Detect which cell encompasses the target text, then output its (X, Y) center coordinate. 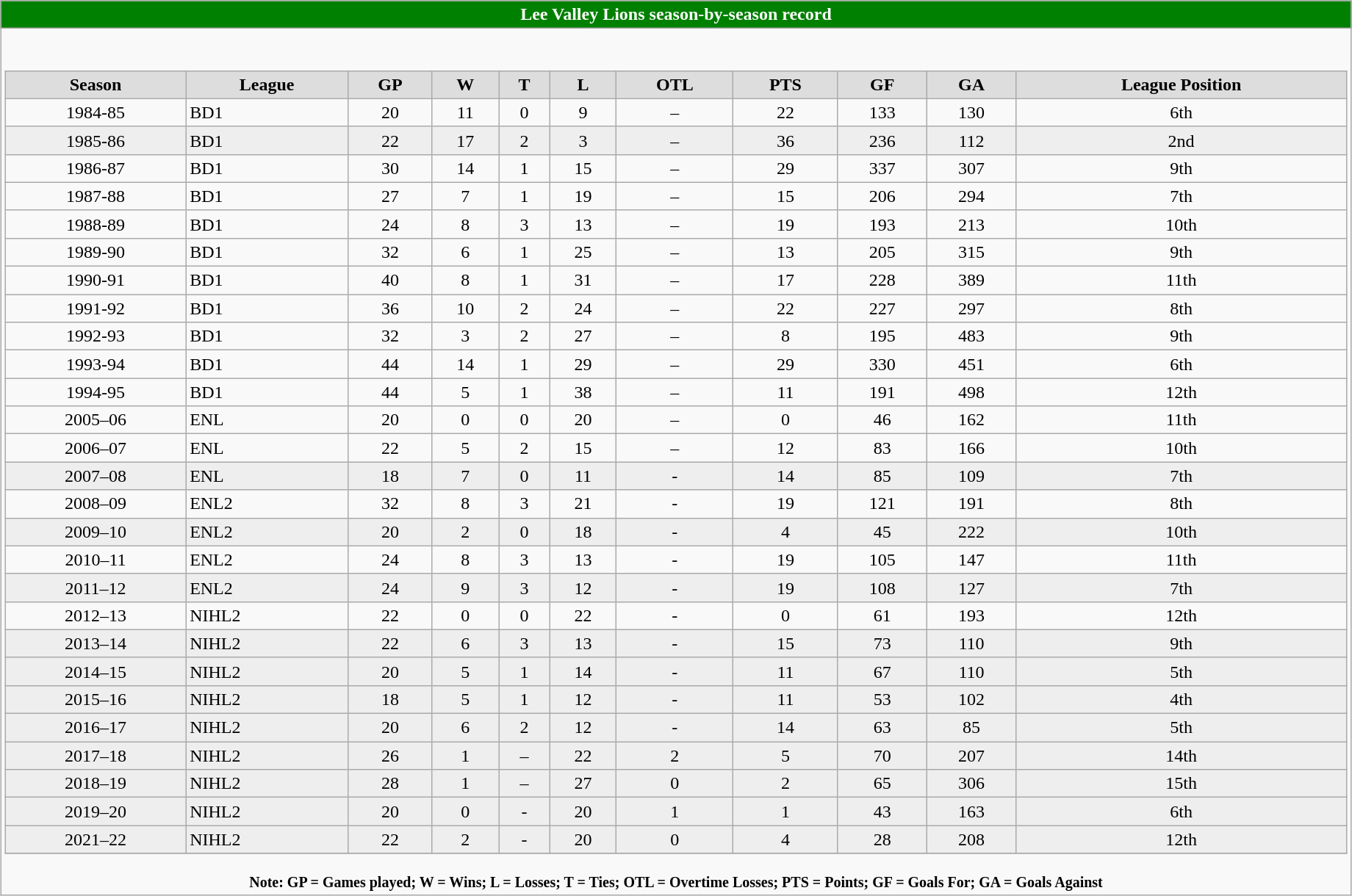
236 (882, 140)
2012–13 (96, 615)
130 (971, 112)
166 (971, 448)
105 (882, 560)
61 (882, 615)
League (267, 84)
2014–15 (96, 671)
206 (882, 196)
63 (882, 728)
228 (882, 281)
GF (882, 84)
127 (971, 588)
306 (971, 784)
67 (882, 671)
162 (971, 420)
1984-85 (96, 112)
330 (882, 364)
1986-87 (96, 168)
2009–10 (96, 532)
2017–18 (96, 756)
1989-90 (96, 252)
T (525, 84)
2011–12 (96, 588)
65 (882, 784)
315 (971, 252)
163 (971, 812)
1994-95 (96, 392)
45 (882, 532)
121 (882, 504)
Lee Valley Lions season-by-season record (676, 15)
2010–11 (96, 560)
227 (882, 308)
337 (882, 168)
498 (971, 392)
451 (971, 364)
53 (882, 699)
483 (971, 336)
108 (882, 588)
GP (390, 84)
1987-88 (96, 196)
PTS (785, 84)
10 (465, 308)
195 (882, 336)
2005–06 (96, 420)
207 (971, 756)
L (583, 84)
2nd (1182, 140)
26 (390, 756)
1993-94 (96, 364)
1991-92 (96, 308)
222 (971, 532)
2007–08 (96, 476)
21 (583, 504)
2021–22 (96, 839)
73 (882, 643)
30 (390, 168)
112 (971, 140)
83 (882, 448)
14th (1182, 756)
294 (971, 196)
2016–17 (96, 728)
1992-93 (96, 336)
2008–09 (96, 504)
15th (1182, 784)
102 (971, 699)
70 (882, 756)
1988-89 (96, 224)
W (465, 84)
40 (390, 281)
43 (882, 812)
OTL (675, 84)
133 (882, 112)
205 (882, 252)
147 (971, 560)
2019–20 (96, 812)
25 (583, 252)
389 (971, 281)
1985-86 (96, 140)
1990-91 (96, 281)
38 (583, 392)
2018–19 (96, 784)
31 (583, 281)
2015–16 (96, 699)
2013–14 (96, 643)
GA (971, 84)
297 (971, 308)
2006–07 (96, 448)
League Position (1182, 84)
Season (96, 84)
4th (1182, 699)
46 (882, 420)
208 (971, 839)
213 (971, 224)
109 (971, 476)
307 (971, 168)
